Find where the given text appears and provide that cell's center as [X, Y] coordinate. 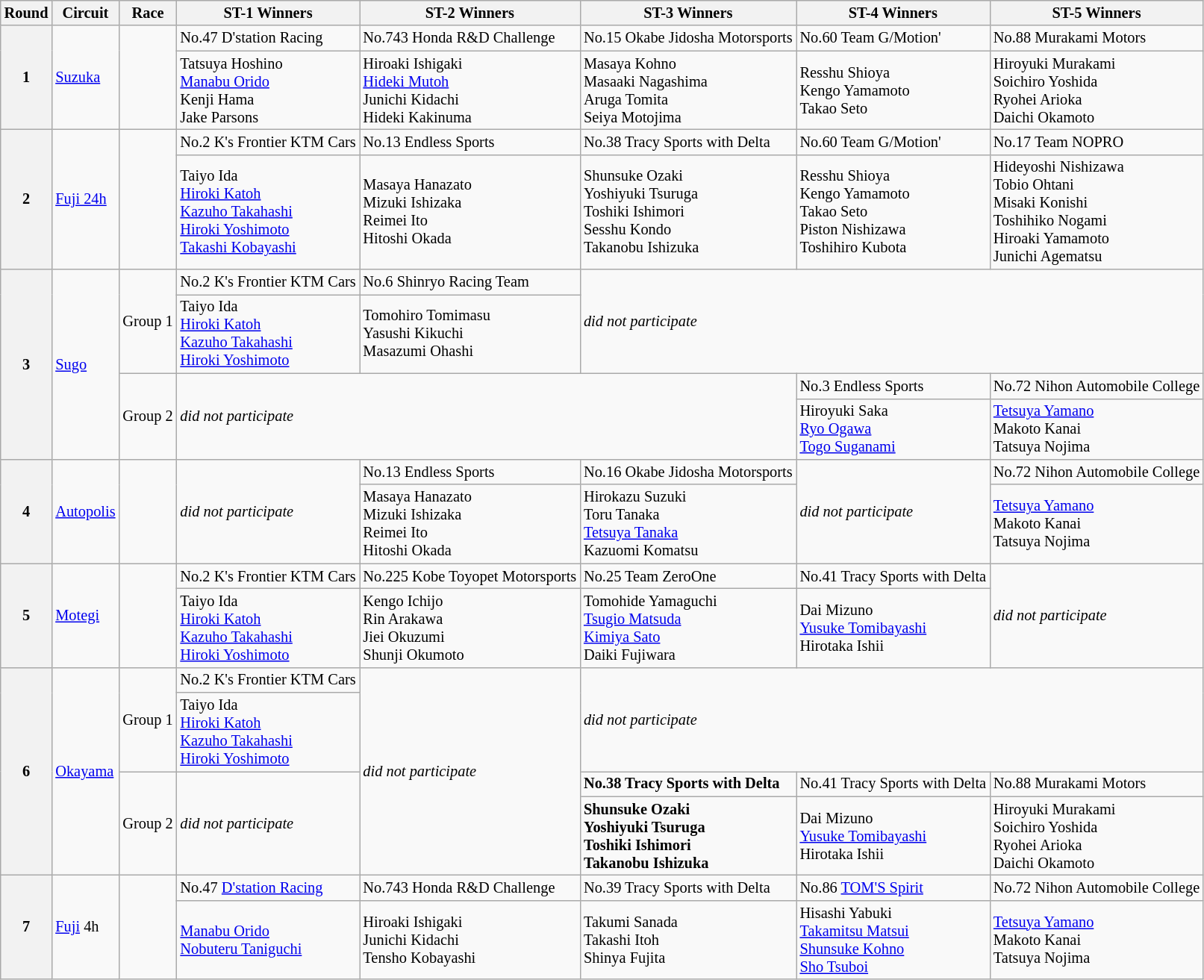
Masaya Kohno Masaaki Nagashima Aruga Tomita Seiya Motojima [688, 90]
No.86 TOM'S Spirit [893, 887]
Motegi [85, 615]
ST-3 Winners [688, 13]
No.6 Shinryo Racing Team [470, 282]
Autopolis [85, 511]
Shunsuke Ozaki Yoshiyuki Tsuruga Toshiki Ishimori Takanobu Ishizuka [688, 836]
ST-5 Winners [1097, 13]
Shunsuke Ozaki Yoshiyuki Tsuruga Toshiki Ishimori Sesshu Kondo Takanobu Ishizuka [688, 212]
Tomohiro Tomimasu Yasushi Kikuchi Masazumi Ohashi [470, 334]
Circuit [85, 13]
Kengo Ichijo Rin Arakawa Jiei Okuzumi Shunji Okumoto [470, 628]
Takumi Sanada Takashi Itoh Shinya Fujita [688, 940]
1 [27, 78]
Resshu Shioya Kengo Yamamoto Takao Seto Piston Nishizawa Toshihiro Kubota [893, 212]
4 [27, 511]
Resshu Shioya Kengo Yamamoto Takao Seto [893, 90]
Round [27, 13]
Manabu Orido Nobuteru Taniguchi [269, 940]
5 [27, 615]
No.17 Team NOPRO [1097, 142]
ST-1 Winners [269, 13]
ST-4 Winners [893, 13]
No.39 Tracy Sports with Delta [688, 887]
Hiroaki Ishigaki Hideki Mutoh Junichi Kidachi Hideki Kakinuma [470, 90]
Taiyo Ida Hiroki Katoh Kazuho Takahashi Hiroki Yoshimoto Takashi Kobayashi [269, 212]
2 [27, 199]
No.225 Kobe Toyopet Motorsports [470, 576]
No.16 Okabe Jidosha Motorsports [688, 472]
Fuji 4h [85, 927]
No.15 Okabe Jidosha Motorsports [688, 38]
7 [27, 927]
Hirokazu Suzuki Toru Tanaka Tetsuya Tanaka Kazuomi Komatsu [688, 524]
No.25 Team ZeroOne [688, 576]
Hisashi Yabuki Takamitsu Matsui Shunsuke Kohno Sho Tsuboi [893, 940]
ST-2 Winners [470, 13]
Tatsuya Hoshino Manabu Orido Kenji Hama Jake Parsons [269, 90]
Hiroyuki Saka Ryo Ogawa Togo Suganami [893, 429]
Tomohide Yamaguchi Tsugio Matsuda Kimiya Sato Daiki Fujiwara [688, 628]
No.3 Endless Sports [893, 386]
Hideyoshi Nishizawa Tobio Ohtani Misaki Konishi Toshihiko Nogami Hiroaki Yamamoto Junichi Agematsu [1097, 212]
Okayama [85, 772]
3 [27, 364]
Sugo [85, 364]
6 [27, 772]
Race [148, 13]
Suzuka [85, 78]
Hiroaki Ishigaki Junichi Kidachi Tensho Kobayashi [470, 940]
Fuji 24h [85, 199]
